Pinpoint the cell where the given text exists, returning its [x, y] midpoint coordinate. 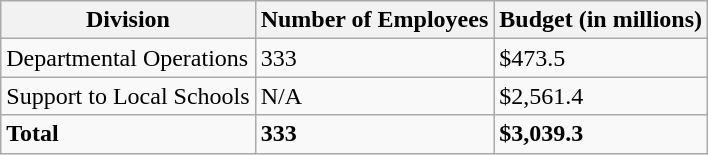
Number of Employees [374, 20]
Departmental Operations [128, 58]
Total [128, 134]
$473.5 [601, 58]
Budget (in millions) [601, 20]
Division [128, 20]
Support to Local Schools [128, 96]
$2,561.4 [601, 96]
N/A [374, 96]
$3,039.3 [601, 134]
